Determine the (x, y) coordinate at the center of the cell enclosing the given text.  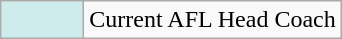
Current AFL Head Coach (212, 20)
